Detect which cell encompasses the target text, then output its (x, y) center coordinate. 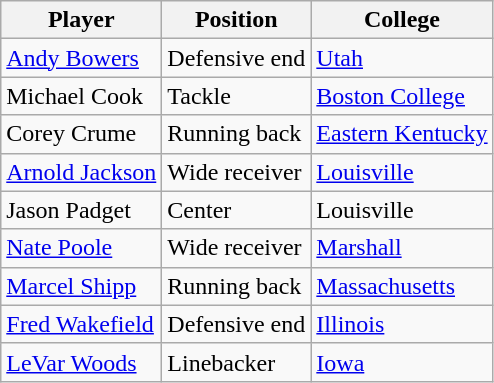
Linebacker (236, 362)
LeVar Woods (82, 362)
Nate Poole (82, 248)
Eastern Kentucky (402, 134)
Center (236, 210)
Corey Crume (82, 134)
Massachusetts (402, 286)
Player (82, 20)
Marcel Shipp (82, 286)
Michael Cook (82, 96)
Iowa (402, 362)
Tackle (236, 96)
Boston College (402, 96)
Jason Padget (82, 210)
Illinois (402, 324)
Utah (402, 58)
Arnold Jackson (82, 172)
Position (236, 20)
Fred Wakefield (82, 324)
College (402, 20)
Marshall (402, 248)
Andy Bowers (82, 58)
